From the cell containing the given text, extract its center point as (X, Y) coordinate. 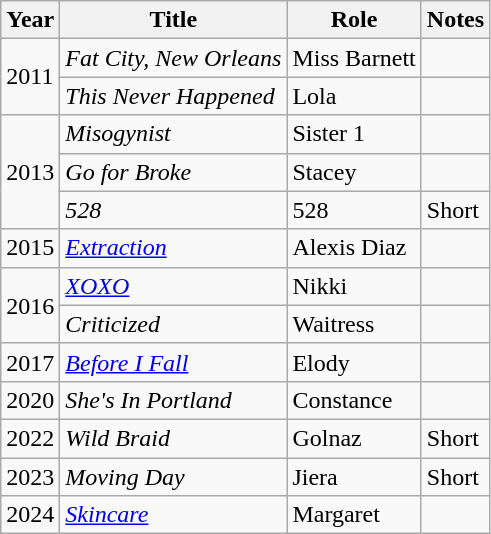
Before I Fall (174, 362)
Go for Broke (174, 172)
2022 (30, 438)
2015 (30, 248)
She's In Portland (174, 400)
Criticized (174, 324)
XOXO (174, 286)
Title (174, 20)
Alexis Diaz (354, 248)
Moving Day (174, 477)
Role (354, 20)
Miss Barnett (354, 58)
Constance (354, 400)
2023 (30, 477)
Golnaz (354, 438)
Waitress (354, 324)
Margaret (354, 515)
2020 (30, 400)
Extraction (174, 248)
Jiera (354, 477)
2017 (30, 362)
2024 (30, 515)
Stacey (354, 172)
2011 (30, 77)
Misogynist (174, 134)
This Never Happened (174, 96)
2016 (30, 305)
Nikki (354, 286)
Sister 1 (354, 134)
Fat City, New Orleans (174, 58)
Skincare (174, 515)
Lola (354, 96)
Year (30, 20)
Notes (455, 20)
2013 (30, 172)
Elody (354, 362)
Wild Braid (174, 438)
